Scan for the cell matching the given text and deliver its (X, Y) coordinate at center. 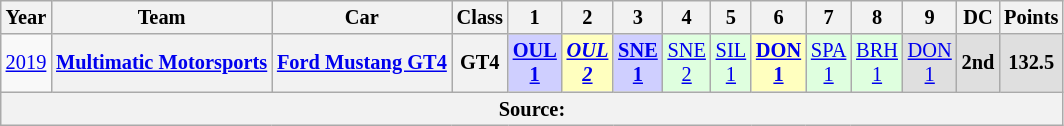
6 (778, 17)
OUL1 (535, 63)
Car (362, 17)
Class (480, 17)
2019 (26, 63)
9 (930, 17)
7 (828, 17)
OUL2 (588, 63)
BRH1 (877, 63)
DC (978, 17)
5 (731, 17)
2 (588, 17)
SPA1 (828, 63)
Team (162, 17)
SNE2 (687, 63)
Points (1031, 17)
Source: (532, 109)
Multimatic Motorsports (162, 63)
4 (687, 17)
Ford Mustang GT4 (362, 63)
2nd (978, 63)
Year (26, 17)
SNE1 (638, 63)
8 (877, 17)
SIL1 (731, 63)
132.5 (1031, 63)
GT4 (480, 63)
3 (638, 17)
1 (535, 17)
